Detect which cell encompasses the target text, then output its [X, Y] center coordinate. 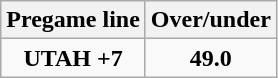
Over/under [210, 20]
49.0 [210, 58]
Pregame line [74, 20]
UTAH +7 [74, 58]
